Capture the cell that displays the provided text and extract its [X, Y] central coordinate. 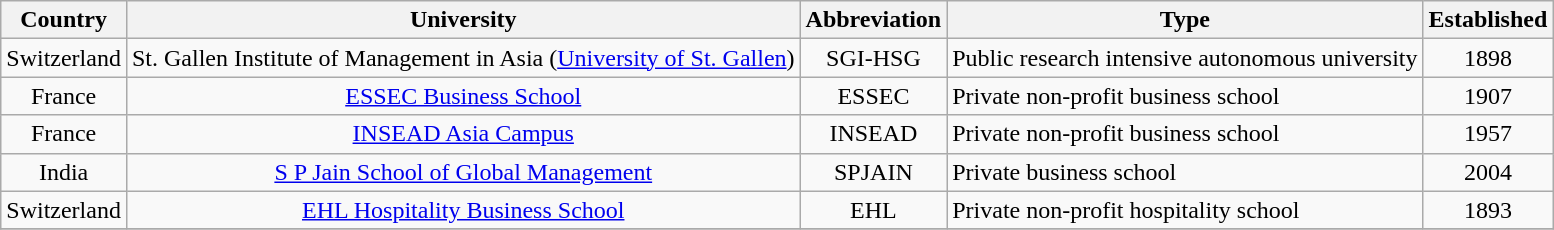
SGI-HSG [874, 58]
Country [64, 20]
1893 [1488, 210]
Established [1488, 20]
Private non-profit hospitality school [1185, 210]
S P Jain School of Global Management [463, 172]
ESSEC [874, 96]
1957 [1488, 134]
INSEAD Asia Campus [463, 134]
2004 [1488, 172]
1898 [1488, 58]
SPJAIN [874, 172]
EHL Hospitality Business School [463, 210]
Private business school [1185, 172]
ESSEC Business School [463, 96]
Type [1185, 20]
Abbreviation [874, 20]
Public research intensive autonomous university [1185, 58]
INSEAD [874, 134]
University [463, 20]
1907 [1488, 96]
India [64, 172]
St. Gallen Institute of Management in Asia (University of St. Gallen) [463, 58]
EHL [874, 210]
